Find where the given text appears and provide that cell's center as (x, y) coordinate. 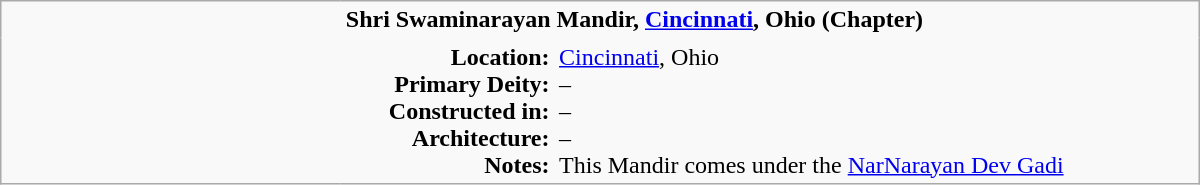
Location:Primary Deity:Constructed in:Architecture:Notes: (448, 110)
Cincinnati, Ohio – – – This Mandir comes under the NarNarayan Dev Gadi (876, 110)
Shri Swaminarayan Mandir, Cincinnati, Ohio (Chapter) (770, 20)
